Return the (X, Y) coordinate for the center point of the cell that contains the specified text.  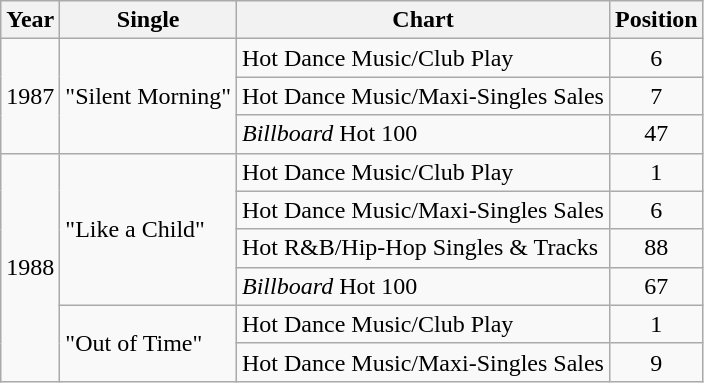
9 (656, 362)
"Silent Morning" (148, 96)
47 (656, 134)
"Like a Child" (148, 229)
67 (656, 286)
1988 (30, 267)
Year (30, 20)
"Out of Time" (148, 343)
Chart (422, 20)
Single (148, 20)
Position (656, 20)
7 (656, 96)
88 (656, 248)
1987 (30, 96)
Hot R&B/Hip-Hop Singles & Tracks (422, 248)
